Output the (X, Y) coordinate of the center of the cell containing the given text.  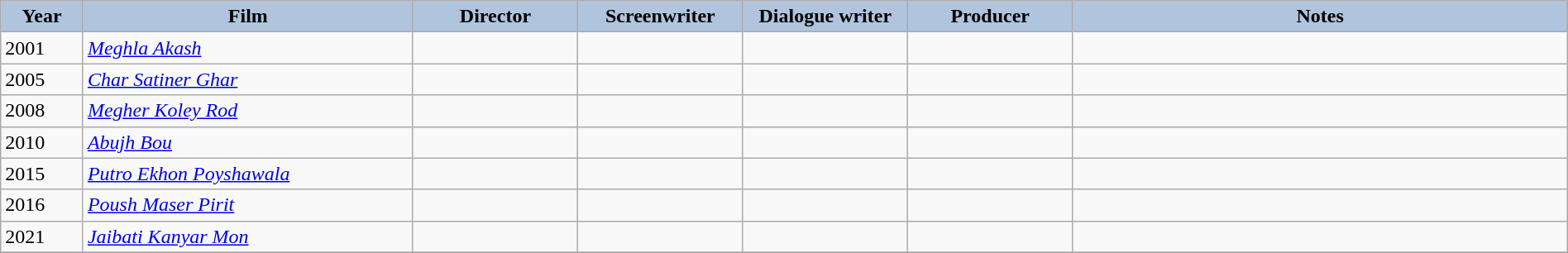
Producer (989, 17)
2016 (42, 205)
Screenwriter (660, 17)
Director (495, 17)
Film (248, 17)
2001 (42, 48)
2021 (42, 236)
Dialogue writer (825, 17)
Meghla Akash (248, 48)
2015 (42, 174)
Abujh Bou (248, 142)
Year (42, 17)
2008 (42, 111)
Notes (1320, 17)
Jaibati Kanyar Mon (248, 236)
2005 (42, 79)
2010 (42, 142)
Megher Koley Rod (248, 111)
Putro Ekhon Poyshawala (248, 174)
Poush Maser Pirit (248, 205)
Char Satiner Ghar (248, 79)
